Scan for the cell matching the given text and deliver its [x, y] coordinate at center. 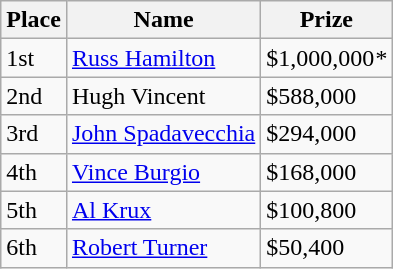
2nd [34, 96]
Vince Burgio [163, 172]
$100,800 [326, 210]
Hugh Vincent [163, 96]
6th [34, 248]
$294,000 [326, 134]
$1,000,000* [326, 58]
5th [34, 210]
Al Krux [163, 210]
$50,400 [326, 248]
Robert Turner [163, 248]
$168,000 [326, 172]
Place [34, 20]
4th [34, 172]
Russ Hamilton [163, 58]
Name [163, 20]
3rd [34, 134]
Prize [326, 20]
$588,000 [326, 96]
John Spadavecchia [163, 134]
1st [34, 58]
